Output the (x, y) coordinate of the center of the cell containing the given text.  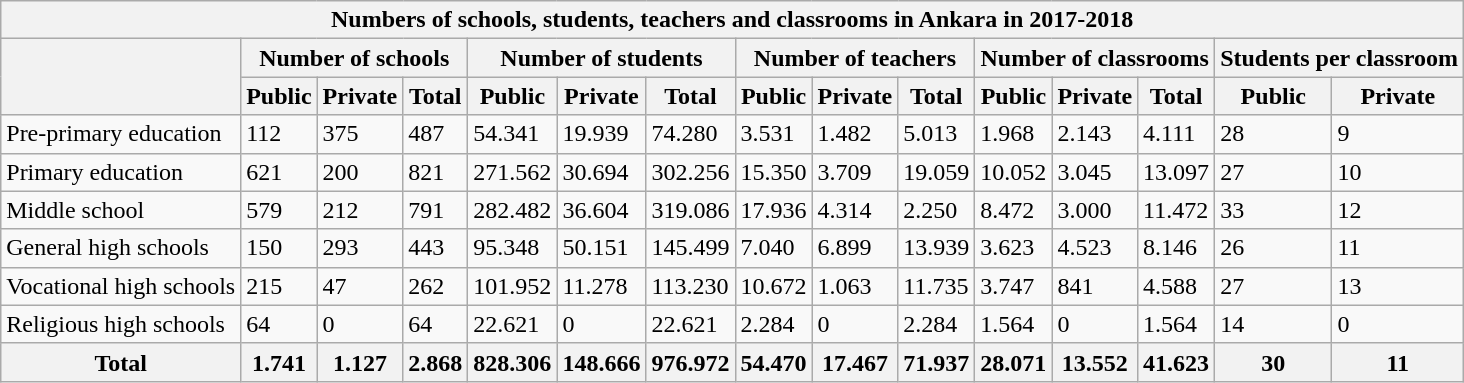
14 (1274, 324)
47 (360, 286)
215 (279, 286)
2.250 (936, 210)
3.747 (1014, 286)
9 (1398, 134)
Primary education (121, 172)
15.350 (774, 172)
1.968 (1014, 134)
293 (360, 248)
50.151 (602, 248)
113.230 (690, 286)
145.499 (690, 248)
828.306 (512, 362)
19.939 (602, 134)
13.552 (1095, 362)
Number of teachers (855, 58)
487 (436, 134)
17.936 (774, 210)
33 (1274, 210)
8.146 (1176, 248)
3.709 (855, 172)
10.672 (774, 286)
95.348 (512, 248)
11.472 (1176, 210)
7.040 (774, 248)
71.937 (936, 362)
General high schools (121, 248)
11.735 (936, 286)
28.071 (1014, 362)
443 (436, 248)
19.059 (936, 172)
821 (436, 172)
28 (1274, 134)
3.000 (1095, 210)
212 (360, 210)
12 (1398, 210)
41.623 (1176, 362)
375 (360, 134)
112 (279, 134)
282.482 (512, 210)
10 (1398, 172)
13.097 (1176, 172)
579 (279, 210)
1.741 (279, 362)
8.472 (1014, 210)
Pre-primary education (121, 134)
17.467 (855, 362)
3.045 (1095, 172)
4.314 (855, 210)
1.127 (360, 362)
54.470 (774, 362)
26 (1274, 248)
4.523 (1095, 248)
30.694 (602, 172)
11.278 (602, 286)
6.899 (855, 248)
4.588 (1176, 286)
791 (436, 210)
319.086 (690, 210)
302.256 (690, 172)
Middle school (121, 210)
30 (1274, 362)
54.341 (512, 134)
101.952 (512, 286)
4.111 (1176, 134)
148.666 (602, 362)
976.972 (690, 362)
10.052 (1014, 172)
Numbers of schools, students, teachers and classrooms in Ankara in 2017-2018 (732, 20)
Vocational high schools (121, 286)
150 (279, 248)
74.280 (690, 134)
262 (436, 286)
621 (279, 172)
3.531 (774, 134)
Number of students (602, 58)
1.063 (855, 286)
36.604 (602, 210)
13 (1398, 286)
Number of schools (354, 58)
Students per classroom (1340, 58)
841 (1095, 286)
13.939 (936, 248)
271.562 (512, 172)
5.013 (936, 134)
Number of classrooms (1095, 58)
2.868 (436, 362)
200 (360, 172)
1.482 (855, 134)
Religious high schools (121, 324)
3.623 (1014, 248)
2.143 (1095, 134)
